Return the (X, Y) coordinate for the center point of the cell that contains the specified text.  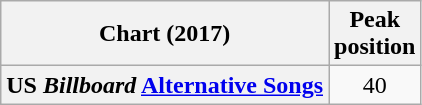
Chart (2017) (165, 34)
US Billboard Alternative Songs (165, 85)
40 (375, 85)
Peakposition (375, 34)
